Find where the given text appears and provide that cell's center as (X, Y) coordinate. 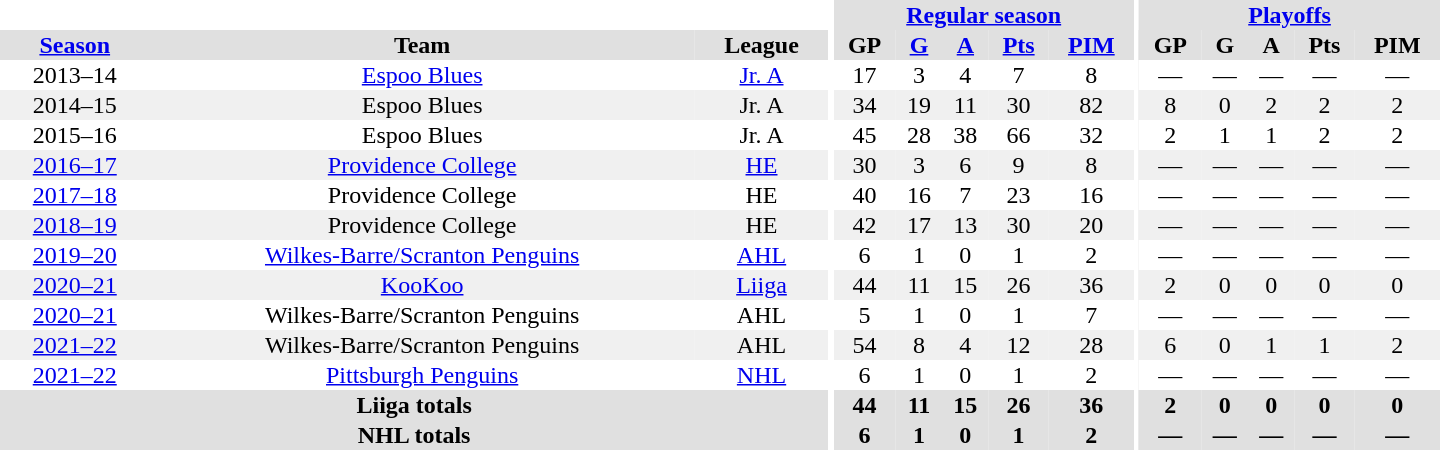
Pittsburgh Penguins (422, 375)
League (762, 45)
2014–15 (75, 105)
9 (1019, 165)
82 (1092, 105)
54 (864, 345)
2019–20 (75, 255)
13 (965, 225)
2013–14 (75, 75)
40 (864, 195)
2018–19 (75, 225)
2015–16 (75, 135)
Regular season (984, 15)
19 (919, 105)
12 (1019, 345)
20 (1092, 225)
Liiga (762, 285)
Team (422, 45)
34 (864, 105)
23 (1019, 195)
Playoffs (1290, 15)
Liiga totals (414, 405)
66 (1019, 135)
Season (75, 45)
45 (864, 135)
32 (1092, 135)
KooKoo (422, 285)
2017–18 (75, 195)
2016–17 (75, 165)
42 (864, 225)
NHL totals (414, 435)
NHL (762, 375)
5 (864, 315)
38 (965, 135)
